Return the (x, y) coordinate for the center point of the cell that contains the specified text.  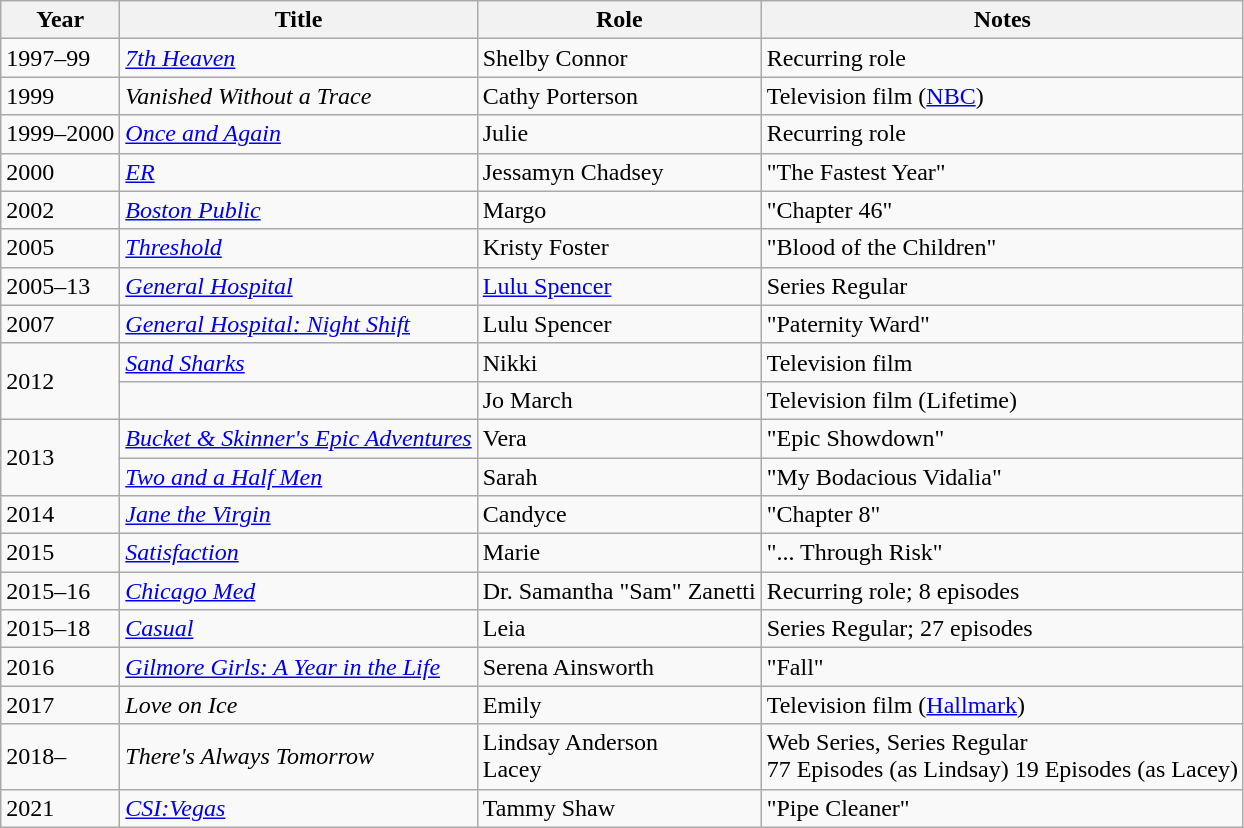
Gilmore Girls: A Year in the Life (298, 667)
Boston Public (298, 210)
Kristy Foster (619, 248)
There's Always Tomorrow (298, 756)
"Pipe Cleaner" (1002, 808)
Vanished Without a Trace (298, 96)
"Paternity Ward" (1002, 324)
"Chapter 8" (1002, 515)
Nikki (619, 362)
Chicago Med (298, 591)
Jo March (619, 400)
CSI:Vegas (298, 808)
"My Bodacious Vidalia" (1002, 477)
Television film (NBC) (1002, 96)
Serena Ainsworth (619, 667)
Bucket & Skinner's Epic Adventures (298, 438)
Vera (619, 438)
Dr. Samantha "Sam" Zanetti (619, 591)
"The Fastest Year" (1002, 172)
Casual (298, 629)
2021 (60, 808)
Threshold (298, 248)
"... Through Risk" (1002, 553)
Emily (619, 705)
Title (298, 20)
Marie (619, 553)
Two and a Half Men (298, 477)
2000 (60, 172)
1997–99 (60, 58)
2015–18 (60, 629)
2002 (60, 210)
2015–16 (60, 591)
Candyce (619, 515)
2018– (60, 756)
Jane the Virgin (298, 515)
Series Regular; 27 episodes (1002, 629)
2014 (60, 515)
Television film (1002, 362)
Cathy Porterson (619, 96)
Shelby Connor (619, 58)
1999–2000 (60, 134)
General Hospital (298, 286)
2013 (60, 457)
7th Heaven (298, 58)
Television film (Lifetime) (1002, 400)
Notes (1002, 20)
Role (619, 20)
"Fall" (1002, 667)
Recurring role; 8 episodes (1002, 591)
Series Regular (1002, 286)
Leia (619, 629)
Lindsay AndersonLacey (619, 756)
Web Series, Series Regular77 Episodes (as Lindsay) 19 Episodes (as Lacey) (1002, 756)
"Epic Showdown" (1002, 438)
2007 (60, 324)
"Blood of the Children" (1002, 248)
Tammy Shaw (619, 808)
Television film (Hallmark) (1002, 705)
Year (60, 20)
2016 (60, 667)
2005 (60, 248)
2015 (60, 553)
2005–13 (60, 286)
2012 (60, 381)
"Chapter 46" (1002, 210)
2017 (60, 705)
General Hospital: Night Shift (298, 324)
ER (298, 172)
Margo (619, 210)
Sand Sharks (298, 362)
Jessamyn Chadsey (619, 172)
Sarah (619, 477)
Julie (619, 134)
1999 (60, 96)
Once and Again (298, 134)
Love on Ice (298, 705)
Satisfaction (298, 553)
